Return (x, y) of the center of cell containing provided text 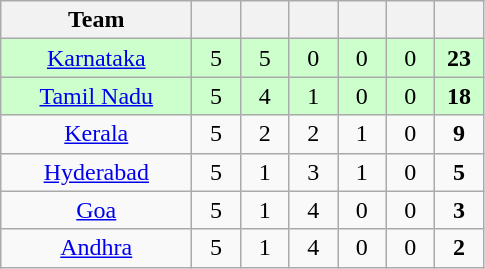
Karnataka (96, 58)
Hyderabad (96, 172)
Kerala (96, 134)
Goa (96, 210)
9 (460, 134)
Team (96, 20)
23 (460, 58)
18 (460, 96)
Tamil Nadu (96, 96)
Andhra (96, 248)
